Locate the cell with the specified text and output its (X, Y) center coordinate. 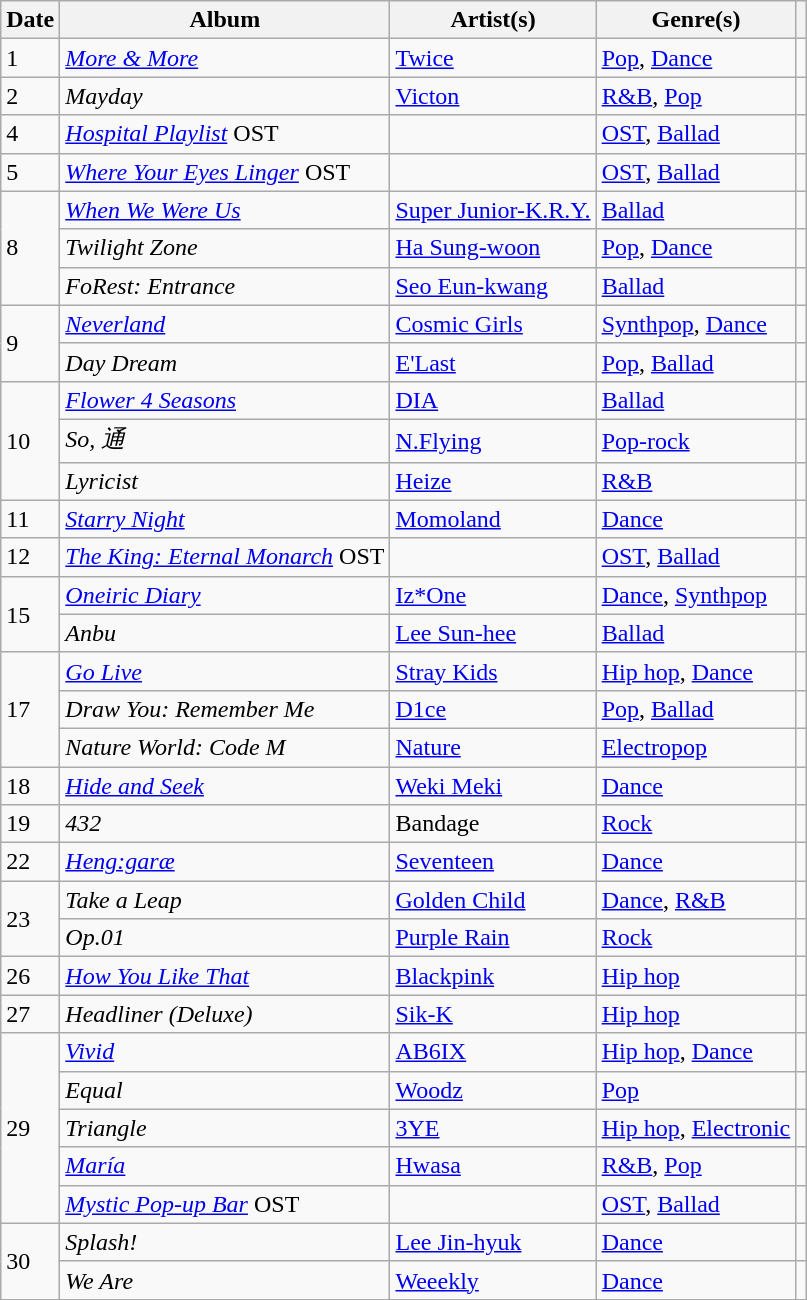
29 (30, 1128)
11 (30, 519)
Pop (696, 1090)
Mystic Pop-up Bar OST (225, 1204)
Weeekly (493, 1280)
Electropop (696, 747)
3YE (493, 1128)
432 (225, 824)
Genre(s) (696, 20)
Day Dream (225, 362)
Momoland (493, 519)
Bandage (493, 824)
Weki Meki (493, 785)
17 (30, 709)
Woodz (493, 1090)
Nature World: Code M (225, 747)
5 (30, 172)
Lee Jin-hyuk (493, 1242)
Blackpink (493, 976)
10 (30, 440)
Splash! (225, 1242)
More & More (225, 58)
AB6IX (493, 1052)
Anbu (225, 633)
Golden Child (493, 900)
Twice (493, 58)
When We Were Us (225, 210)
DIA (493, 400)
Ha Sung-woon (493, 248)
Date (30, 20)
Artist(s) (493, 20)
Heng:garæ (225, 862)
9 (30, 343)
2 (30, 96)
1 (30, 58)
D1ce (493, 709)
Purple Rain (493, 938)
Hip hop, Electronic (696, 1128)
Op.01 (225, 938)
Dance, R&B (696, 900)
Hide and Seek (225, 785)
Hwasa (493, 1166)
Seventeen (493, 862)
Stray Kids (493, 671)
Album (225, 20)
Vivid (225, 1052)
19 (30, 824)
4 (30, 134)
23 (30, 919)
Mayday (225, 96)
We Are (225, 1280)
27 (30, 1014)
Starry Night (225, 519)
Where Your Eyes Linger OST (225, 172)
22 (30, 862)
Take a Leap (225, 900)
N.Flying (493, 440)
26 (30, 976)
The King: Eternal Monarch OST (225, 557)
15 (30, 614)
FoRest: Entrance (225, 286)
Dance, Synthpop (696, 595)
Sik-K (493, 1014)
Seo Eun-kwang (493, 286)
Super Junior-K.R.Y. (493, 210)
Lee Sun-hee (493, 633)
Equal (225, 1090)
Draw You: Remember Me (225, 709)
8 (30, 248)
Neverland (225, 324)
Lyricist (225, 481)
So, 通 (225, 440)
Cosmic Girls (493, 324)
E'Last (493, 362)
Iz*One (493, 595)
Hospital Playlist OST (225, 134)
Victon (493, 96)
Headliner (Deluxe) (225, 1014)
Pop-rock (696, 440)
How You Like That (225, 976)
30 (30, 1261)
Triangle (225, 1128)
Nature (493, 747)
Flower 4 Seasons (225, 400)
María (225, 1166)
Oneiric Diary (225, 595)
12 (30, 557)
Go Live (225, 671)
Heize (493, 481)
R&B (696, 481)
Twilight Zone (225, 248)
Synthpop, Dance (696, 324)
18 (30, 785)
